Output the [X, Y] coordinate of the center of the cell containing the given text.  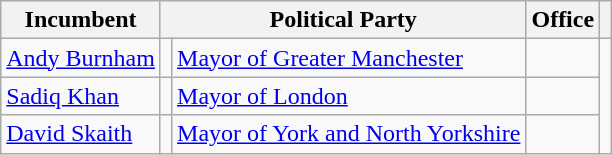
Mayor of London [349, 96]
David Skaith [81, 134]
Andy Burnham [81, 58]
Incumbent [81, 20]
Mayor of York and North Yorkshire [349, 134]
Sadiq Khan [81, 96]
Political Party [342, 20]
Mayor of Greater Manchester [349, 58]
Office [563, 20]
